Pinpoint the cell where the given text exists, returning its (X, Y) midpoint coordinate. 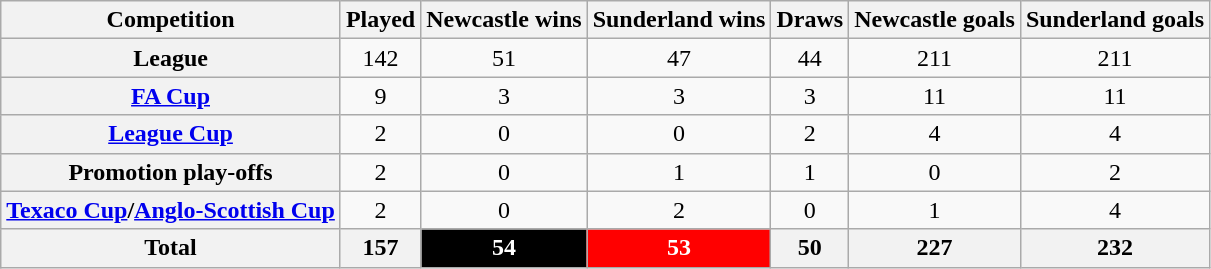
54 (504, 248)
FA Cup (171, 96)
Newcastle goals (935, 20)
53 (679, 248)
Promotion play-offs (171, 172)
Sunderland wins (679, 20)
League (171, 58)
Newcastle wins (504, 20)
League Cup (171, 134)
Texaco Cup/Anglo-Scottish Cup (171, 210)
157 (380, 248)
Competition (171, 20)
Played (380, 20)
Total (171, 248)
142 (380, 58)
232 (1114, 248)
Sunderland goals (1114, 20)
227 (935, 248)
9 (380, 96)
50 (810, 248)
44 (810, 58)
Draws (810, 20)
47 (679, 58)
51 (504, 58)
